Identify which cell holds the provided text, then report its [X, Y] central coordinate. 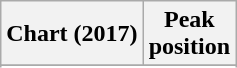
Chart (2017) [72, 34]
Peakposition [189, 34]
